Identify which cell holds the provided text, then report its [x, y] central coordinate. 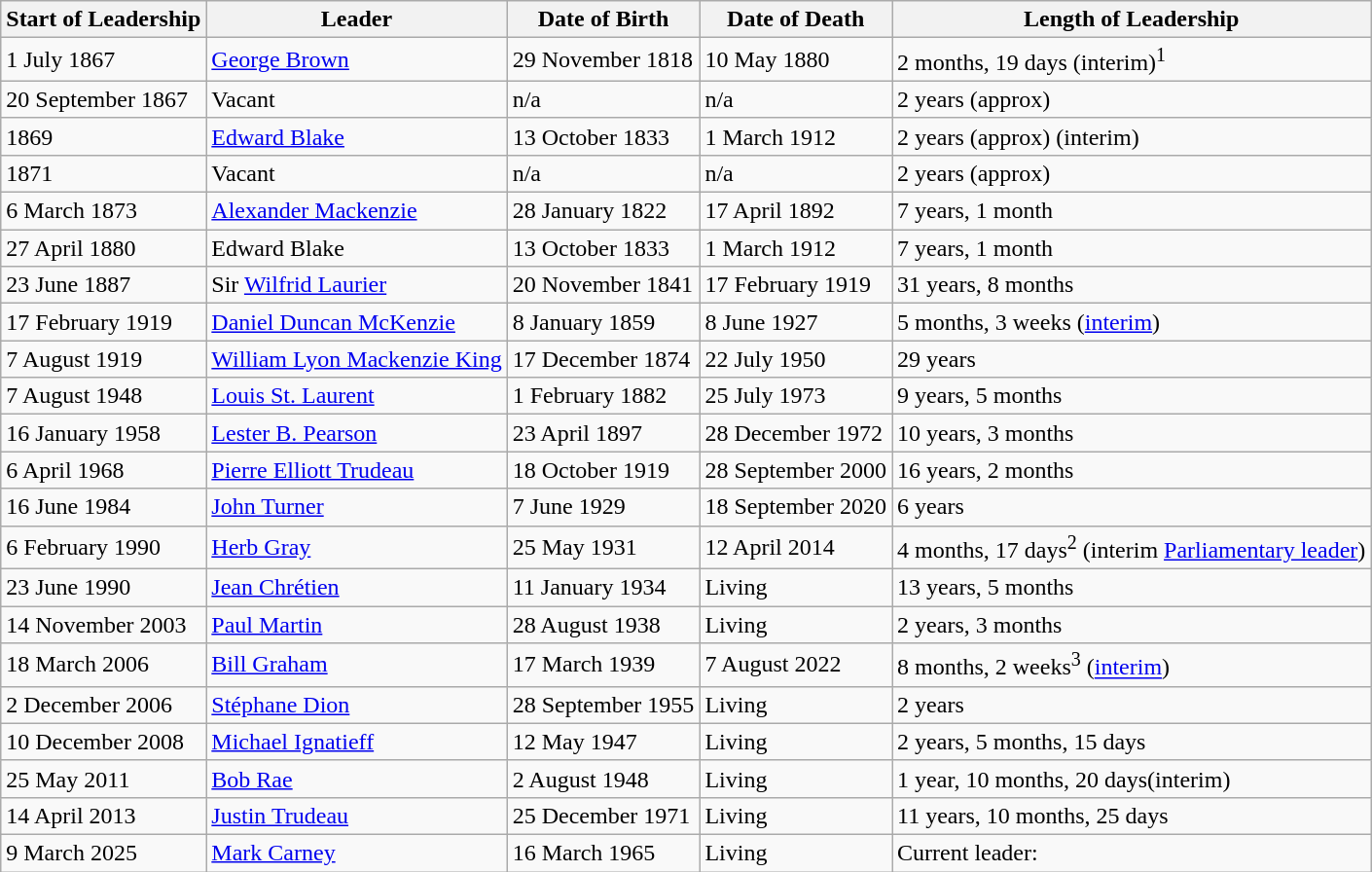
14 April 2013 [103, 817]
16 March 1965 [603, 854]
Alexander Mackenzie [356, 211]
11 years, 10 months, 25 days [1132, 817]
7 August 2022 [796, 666]
Pierre Elliott Trudeau [356, 470]
2 years [1132, 705]
Sir Wilfrid Laurier [356, 285]
12 May 1947 [603, 742]
28 September 1955 [603, 705]
Herb Gray [356, 547]
23 April 1897 [603, 433]
31 years, 8 months [1132, 285]
1869 [103, 136]
Date of Birth [603, 19]
16 June 1984 [103, 507]
22 July 1950 [796, 359]
7 August 1948 [103, 396]
27 April 1880 [103, 248]
20 November 1841 [603, 285]
William Lyon Mackenzie King [356, 359]
7 June 1929 [603, 507]
18 March 2006 [103, 666]
Stéphane Dion [356, 705]
25 July 1973 [796, 396]
4 months, 17 days2 (interim Parliamentary leader) [1132, 547]
17 December 1874 [603, 359]
25 May 2011 [103, 779]
8 months, 2 weeks3 (interim) [1132, 666]
1 July 1867 [103, 60]
6 February 1990 [103, 547]
9 years, 5 months [1132, 396]
28 January 1822 [603, 211]
28 September 2000 [796, 470]
18 September 2020 [796, 507]
Daniel Duncan McKenzie [356, 322]
Bob Rae [356, 779]
10 years, 3 months [1132, 433]
Bill Graham [356, 666]
John Turner [356, 507]
17 March 1939 [603, 666]
6 March 1873 [103, 211]
23 June 1887 [103, 285]
1871 [103, 173]
George Brown [356, 60]
Michael Ignatieff [356, 742]
2 December 2006 [103, 705]
2 years (approx) (interim) [1132, 136]
18 October 1919 [603, 470]
5 months, 3 weeks (interim) [1132, 322]
Jean Chrétien [356, 588]
Date of Death [796, 19]
16 January 1958 [103, 433]
Length of Leadership [1132, 19]
2 August 1948 [603, 779]
7 August 1919 [103, 359]
6 years [1132, 507]
Leader [356, 19]
17 April 1892 [796, 211]
2 months, 19 days (interim)1 [1132, 60]
6 April 1968 [103, 470]
25 May 1931 [603, 547]
13 years, 5 months [1132, 588]
Paul Martin [356, 625]
2 years, 5 months, 15 days [1132, 742]
8 June 1927 [796, 322]
11 January 1934 [603, 588]
23 June 1990 [103, 588]
29 November 1818 [603, 60]
10 December 2008 [103, 742]
1 year, 10 months, 20 days(interim) [1132, 779]
2 years, 3 months [1132, 625]
12 April 2014 [796, 547]
8 January 1859 [603, 322]
20 September 1867 [103, 99]
10 May 1880 [796, 60]
29 years [1132, 359]
Lester B. Pearson [356, 433]
14 November 2003 [103, 625]
Current leader: [1132, 854]
28 August 1938 [603, 625]
Start of Leadership [103, 19]
Justin Trudeau [356, 817]
28 December 1972 [796, 433]
16 years, 2 months [1132, 470]
1 February 1882 [603, 396]
Mark Carney [356, 854]
9 March 2025 [103, 854]
25 December 1971 [603, 817]
Louis St. Laurent [356, 396]
